Return (X, Y) of the center of cell containing provided text 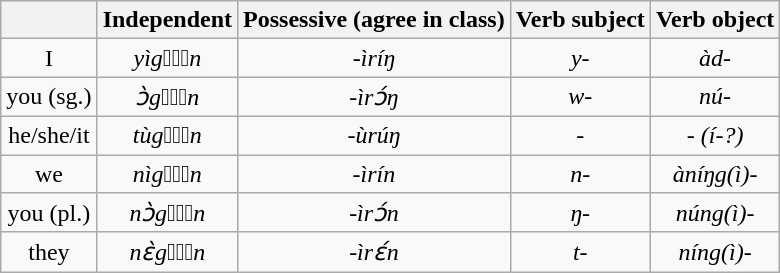
àd- (714, 58)
I (49, 58)
- (580, 135)
w- (580, 97)
-ìrɔ́ŋ (374, 97)
- (í-?) (714, 135)
tùgə͔́n (167, 135)
he/she/it (49, 135)
-ùrúŋ (374, 135)
-ìrɛ́n (374, 252)
-ìrɔ́n (374, 213)
you (sg.) (49, 97)
y- (580, 58)
nìgə͕́n (167, 173)
they (49, 252)
-ìríŋ (374, 58)
ɔ̀gə͔́n (167, 97)
nú- (714, 97)
níng(ì)- (714, 252)
Possessive (agree in class) (374, 20)
Independent (167, 20)
ŋ- (580, 213)
nɔ̀gə͔́n (167, 213)
Verb subject (580, 20)
you (pl.) (49, 213)
àníŋg(ì)- (714, 173)
nɛ̀gə͔́n (167, 252)
yìgə͕́n (167, 58)
núng(ì)- (714, 213)
t- (580, 252)
n- (580, 173)
-ìrín (374, 173)
Verb object (714, 20)
we (49, 173)
